Scan for the cell matching the given text and deliver its (x, y) coordinate at center. 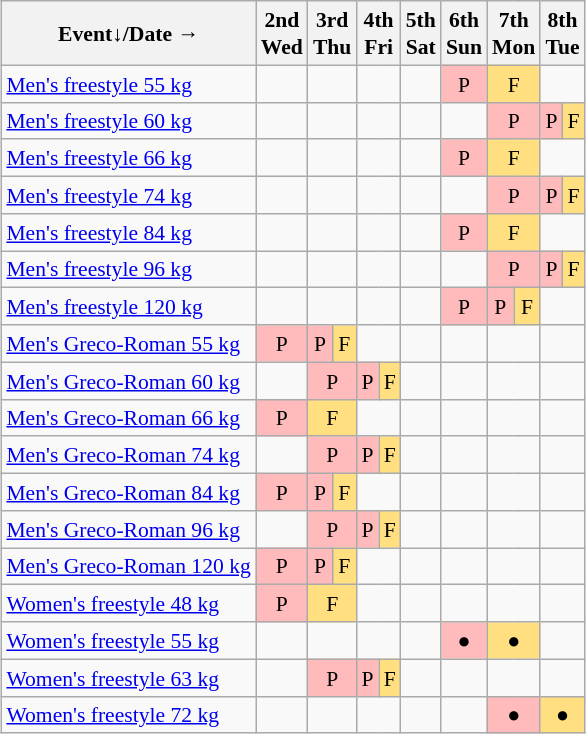
Men's freestyle 66 kg (128, 158)
3rdThu (332, 33)
8thTue (562, 33)
Event↓/Date → (128, 33)
Men's Greco-Roman 55 kg (128, 344)
Men's freestyle 84 kg (128, 232)
Men's Greco-Roman 120 kg (128, 566)
Men's Greco-Roman 60 kg (128, 380)
Women's freestyle 48 kg (128, 604)
Men's freestyle 96 kg (128, 268)
Men's Greco-Roman 96 kg (128, 528)
Men's freestyle 55 kg (128, 84)
Men's Greco-Roman 84 kg (128, 492)
Women's freestyle 55 kg (128, 640)
Men's freestyle 120 kg (128, 306)
5thSat (421, 33)
Men's Greco-Roman 66 kg (128, 418)
Women's freestyle 63 kg (128, 678)
7thMon (514, 33)
Women's freestyle 72 kg (128, 714)
Men's freestyle 74 kg (128, 194)
4thFri (378, 33)
Men's freestyle 60 kg (128, 120)
2ndWed (282, 33)
6thSun (464, 33)
Men's Greco-Roman 74 kg (128, 454)
